Output the (X, Y) coordinate of the center of the cell containing the given text.  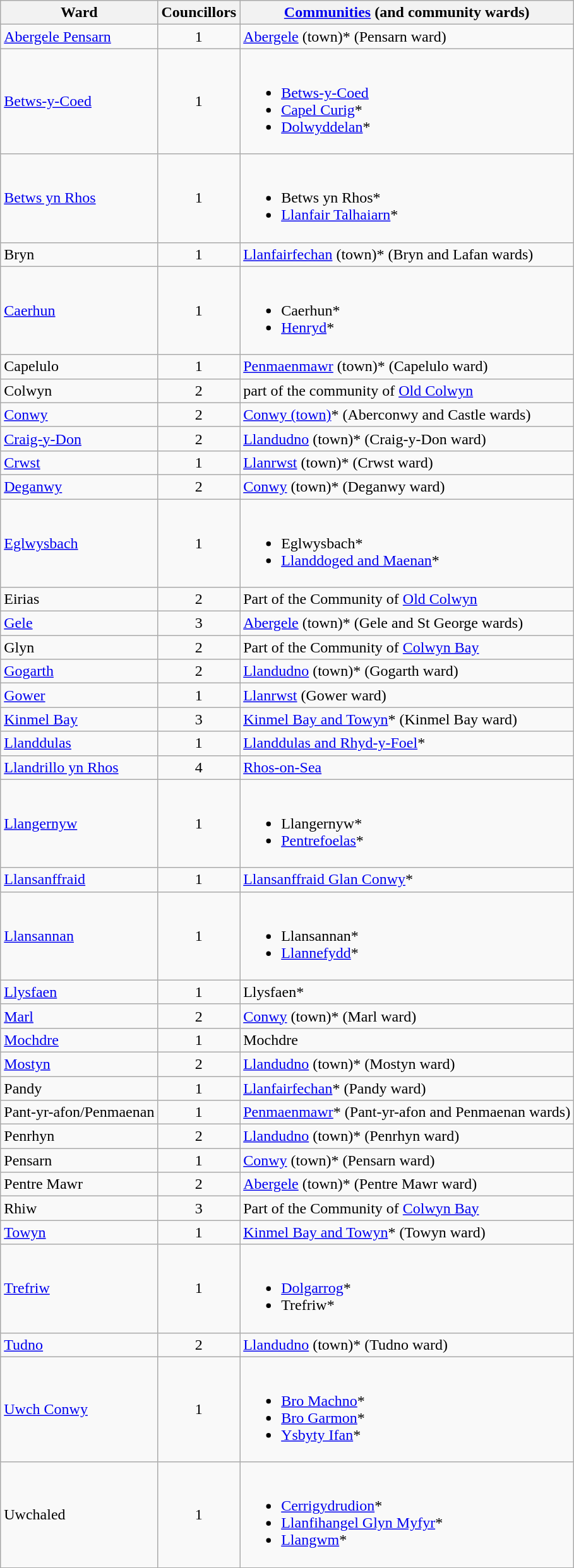
Abergele (town)* (Gele and St George wards) (407, 623)
Abergele Pensarn (80, 37)
Glyn (80, 647)
Kinmel Bay (80, 719)
Pensarn (80, 1160)
Llanfairfechan* (Pandy ward) (407, 1088)
Betws yn Rhos (80, 198)
Llandudno (town)* (Tudno ward) (407, 1345)
Betws yn Rhos*Llanfair Talhaiarn* (407, 198)
Marl (80, 1016)
Conwy (town)* (Deganwy ward) (407, 486)
Llanfairfechan (town)* (Bryn and Lafan wards) (407, 254)
part of the community of Old Colwyn (407, 391)
4 (199, 767)
Llandudno (town)* (Gogarth ward) (407, 671)
Abergele (town)* (Pensarn ward) (407, 37)
Betws-y-CoedCapel Curig*Dolwyddelan* (407, 101)
Eirias (80, 599)
Llanrwst (Gower ward) (407, 695)
Part of the Community of Old Colwyn (407, 599)
Llangernyw (80, 823)
Crwst (80, 463)
Gele (80, 623)
Penmaenmawr* (Pant-yr-afon and Penmaenan wards) (407, 1112)
Llanddulas and Rhyd-y-Foel* (407, 743)
Llandudno (town)* (Mostyn ward) (407, 1064)
Pant-yr-afon/Penmaenan (80, 1112)
Towyn (80, 1232)
Llandrillo yn Rhos (80, 767)
Llanddulas (80, 743)
Cerrigydrudion*Llanfihangel Glyn Myfyr*Llangwm* (407, 1514)
Rhiw (80, 1208)
Bryn (80, 254)
Llansanffraid (80, 880)
Abergele (town)* (Pentre Mawr ward) (407, 1184)
Rhos-on-Sea (407, 767)
Conwy (80, 415)
Uwch Conwy (80, 1410)
Colwyn (80, 391)
Deganwy (80, 486)
Tudno (80, 1345)
Penmaenmawr (town)* (Capelulo ward) (407, 367)
Craig-y-Don (80, 439)
Llandudno (town)* (Penrhyn ward) (407, 1136)
Llandudno (town)* (Craig-y-Don ward) (407, 439)
Eglwysbach*Llanddoged and Maenan* (407, 543)
Communities (and community wards) (407, 13)
Betws-y-Coed (80, 101)
Capelulo (80, 367)
Llysfaen (80, 992)
Conwy (town)* (Pensarn ward) (407, 1160)
Councillors (199, 13)
Caerhun (80, 310)
Eglwysbach (80, 543)
Llanrwst (town)* (Crwst ward) (407, 463)
Mostyn (80, 1064)
Gower (80, 695)
Llangernyw*Pentrefoelas* (407, 823)
Trefriw (80, 1288)
Llansannan (80, 936)
Kinmel Bay and Towyn* (Towyn ward) (407, 1232)
Bro Machno*Bro Garmon*Ysbyty Ifan* (407, 1410)
Pentre Mawr (80, 1184)
Conwy (town)* (Aberconwy and Castle wards) (407, 415)
Dolgarrog*Trefriw* (407, 1288)
Llansannan*Llannefydd* (407, 936)
Kinmel Bay and Towyn* (Kinmel Bay ward) (407, 719)
Uwchaled (80, 1514)
Llysfaen* (407, 992)
Gogarth (80, 671)
Llansanffraid Glan Conwy* (407, 880)
Ward (80, 13)
Penrhyn (80, 1136)
Caerhun*Henryd* (407, 310)
Conwy (town)* (Marl ward) (407, 1016)
Pandy (80, 1088)
